Identify which cell holds the provided text, then report its [X, Y] central coordinate. 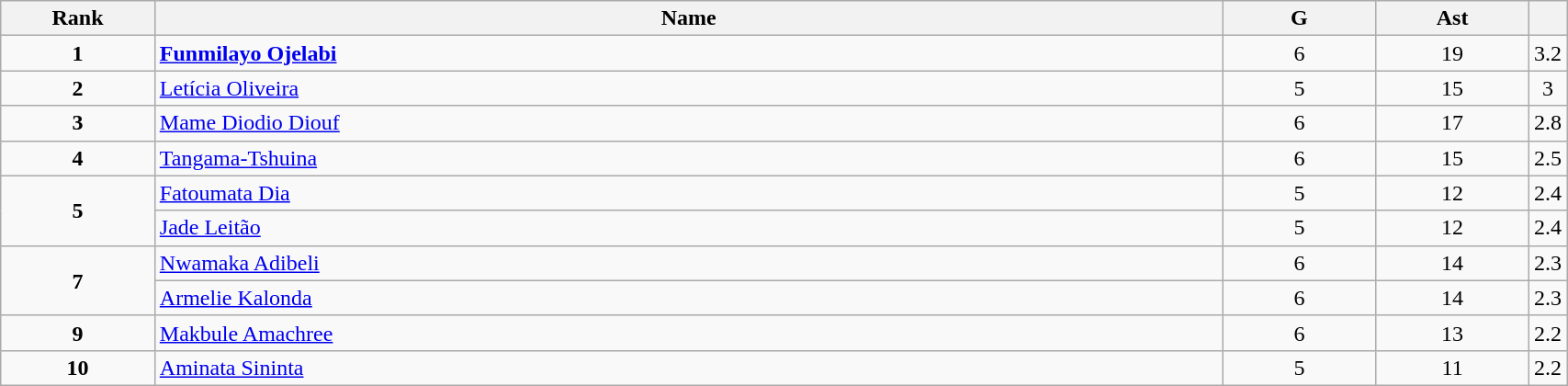
Fatoumata Dia [689, 193]
Jade Leitão [689, 228]
9 [78, 333]
4 [78, 158]
Funmilayo Ojelabi [689, 53]
1 [78, 53]
17 [1453, 123]
3.2 [1549, 53]
Letícia Oliveira [689, 88]
Nwamaka Adibeli [689, 263]
2 [78, 88]
Tangama-Tshuina [689, 158]
G [1299, 18]
Name [689, 18]
Ast [1453, 18]
Makbule Amachree [689, 333]
11 [1453, 368]
Aminata Sininta [689, 368]
Mame Diodio Diouf [689, 123]
Rank [78, 18]
13 [1453, 333]
10 [78, 368]
7 [78, 280]
2.5 [1549, 158]
2.8 [1549, 123]
Armelie Kalonda [689, 298]
19 [1453, 53]
